For the text-containing cell, return its midpoint in (X, Y) coordinate format. 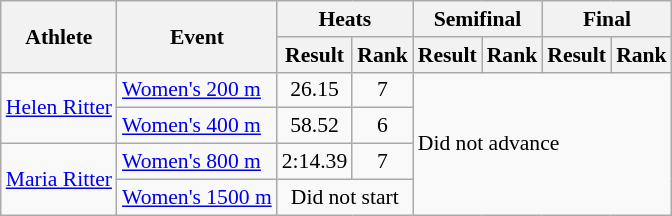
Women's 200 m (197, 90)
Final (606, 19)
Women's 1500 m (197, 197)
26.15 (314, 90)
Did not advance (542, 143)
Women's 800 m (197, 162)
Athlete (59, 36)
6 (382, 126)
Maria Ritter (59, 180)
2:14.39 (314, 162)
Did not start (345, 197)
58.52 (314, 126)
Semifinal (478, 19)
Heats (345, 19)
Women's 400 m (197, 126)
Helen Ritter (59, 108)
Event (197, 36)
